Detect which cell encompasses the target text, then output its [X, Y] center coordinate. 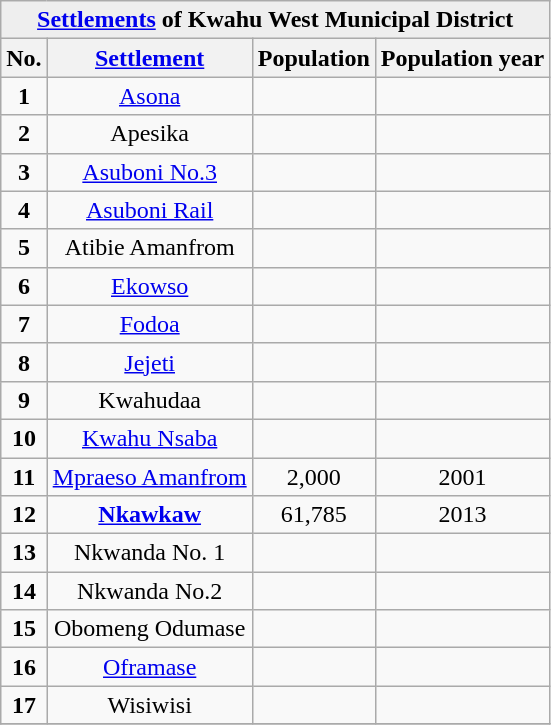
Atibie Amanfrom [150, 248]
10 [24, 438]
Oframase [150, 667]
Population [314, 58]
12 [24, 515]
Settlement [150, 58]
Fodoa [150, 324]
Asuboni Rail [150, 210]
Nkwanda No.2 [150, 591]
1 [24, 96]
Asona [150, 96]
14 [24, 591]
4 [24, 210]
Nkawkaw [150, 515]
Kwahudaa [150, 400]
Apesika [150, 134]
Jejeti [150, 362]
2013 [462, 515]
13 [24, 553]
6 [24, 286]
3 [24, 172]
Obomeng Odumase [150, 629]
11 [24, 477]
16 [24, 667]
Wisiwisi [150, 705]
15 [24, 629]
Ekowso [150, 286]
Settlements of Kwahu West Municipal District [276, 20]
5 [24, 248]
8 [24, 362]
Kwahu Nsaba [150, 438]
Population year [462, 58]
2 [24, 134]
17 [24, 705]
Asuboni No.3 [150, 172]
61,785 [314, 515]
9 [24, 400]
7 [24, 324]
2,000 [314, 477]
2001 [462, 477]
Mpraeso Amanfrom [150, 477]
No. [24, 58]
Nkwanda No. 1 [150, 553]
